Return the [x, y] coordinate for the center point of the cell that contains the specified text.  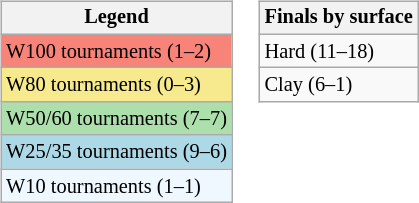
W80 tournaments (0–3) [116, 85]
W100 tournaments (1–2) [116, 51]
W25/35 tournaments (9–6) [116, 152]
Legend [116, 18]
W50/60 tournaments (7–7) [116, 119]
W10 tournaments (1–1) [116, 186]
Clay (6–1) [339, 85]
Finals by surface [339, 18]
Hard (11–18) [339, 51]
